Extract the [X, Y] coordinate from the center of the cell holding the provided text.  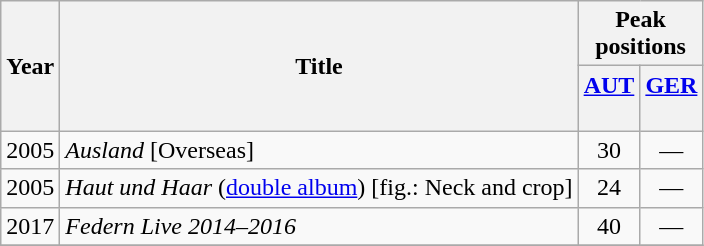
Peak positions [640, 34]
Ausland [Overseas] [319, 150]
24 [609, 188]
Title [319, 66]
GER [672, 98]
Federn Live 2014–2016 [319, 226]
Year [30, 66]
30 [609, 150]
Haut und Haar (double album) [fig.: Neck and crop] [319, 188]
AUT [609, 98]
2017 [30, 226]
40 [609, 226]
